Output the [x, y] coordinate of the center of the cell containing the given text.  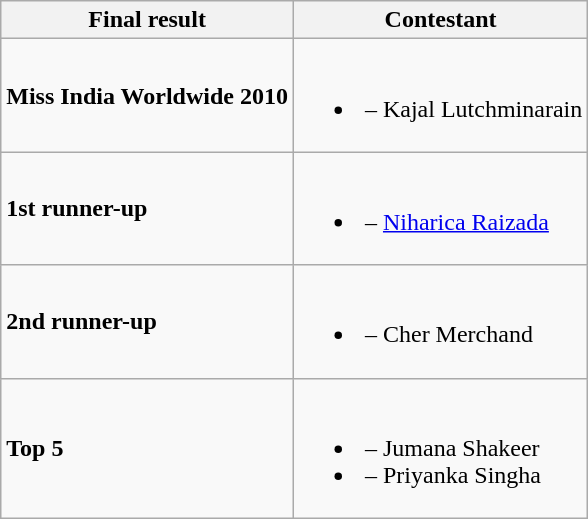
Top 5 [148, 448]
Final result [148, 20]
– Niharica Raizada [440, 208]
– Kajal Lutchminarain [440, 96]
– Jumana Shakeer – Priyanka Singha [440, 448]
Miss India Worldwide 2010 [148, 96]
2nd runner-up [148, 322]
Contestant [440, 20]
1st runner-up [148, 208]
– Cher Merchand [440, 322]
